Provide the (x, y) coordinate of the cell's center where the given text is located.  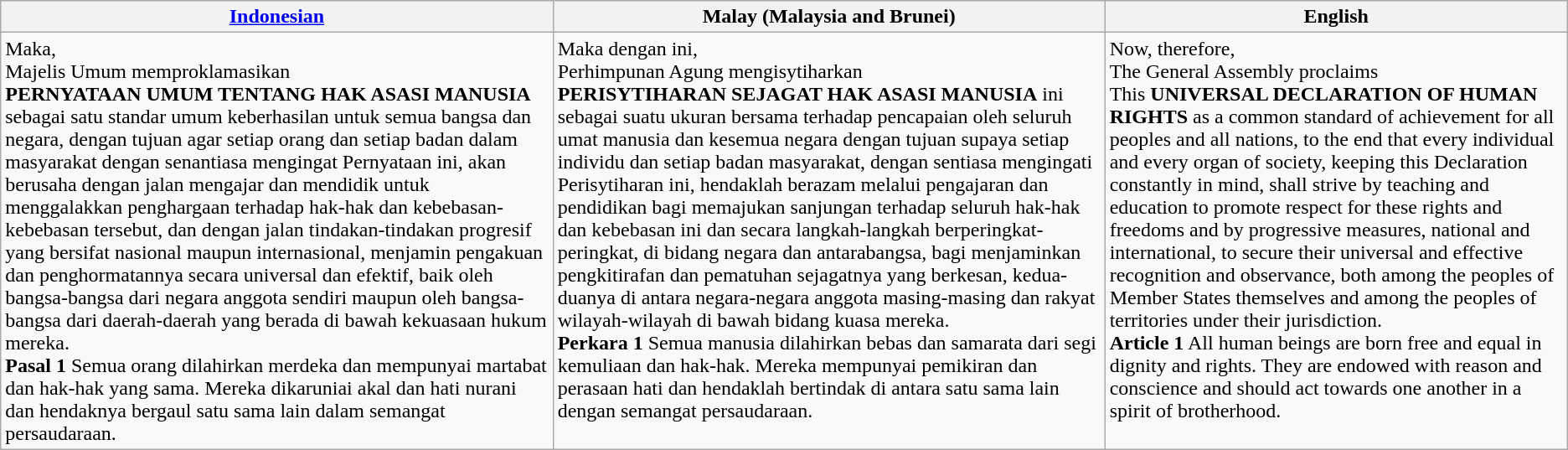
English (1336, 17)
Indonesian (276, 17)
Malay (Malaysia and Brunei) (829, 17)
